Find where the given text appears and provide that cell's center as [X, Y] coordinate. 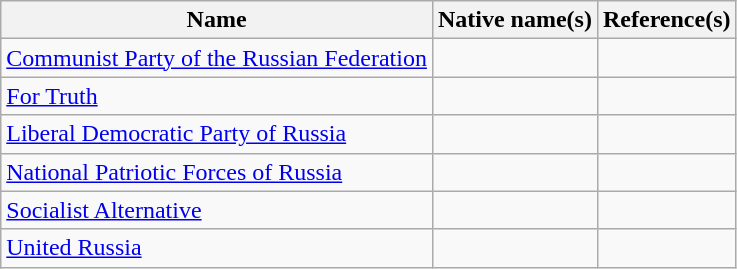
Communist Party of the Russian Federation [217, 58]
Socialist Alternative [217, 210]
Liberal Democratic Party of Russia [217, 134]
United Russia [217, 248]
Reference(s) [666, 20]
Name [217, 20]
Native name(s) [514, 20]
For Truth [217, 96]
National Patriotic Forces of Russia [217, 172]
